Scan for the cell matching the given text and deliver its [x, y] coordinate at center. 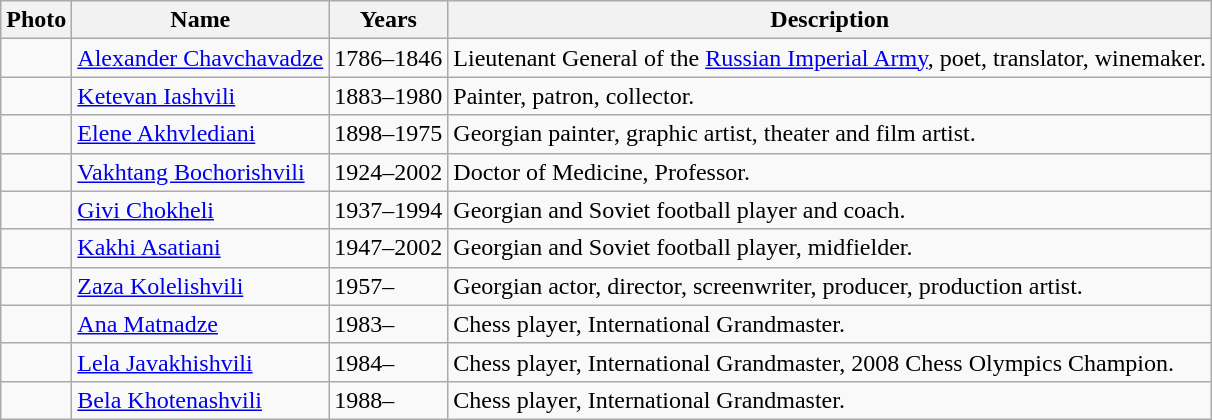
1984– [388, 362]
Name [200, 20]
Painter, patron, collector. [830, 96]
1988– [388, 400]
Bela Khotenashvili [200, 400]
Georgian and Soviet football player, midfielder. [830, 248]
Lieutenant General of the Russian Imperial Army, poet, translator, winemaker. [830, 58]
Ana Matnadze [200, 324]
Georgian painter, graphic artist, theater and film artist. [830, 134]
1947–2002 [388, 248]
Doctor of Medicine, Professor. [830, 172]
Kakhi Asatiani [200, 248]
1898–1975 [388, 134]
Zaza Kolelishvili [200, 286]
Givi Chokheli [200, 210]
1983– [388, 324]
Georgian and Soviet football player and coach. [830, 210]
Lela Javakhishvili [200, 362]
Elene Akhvlediani [200, 134]
1883–1980 [388, 96]
Description [830, 20]
Ketevan Iashvili [200, 96]
Vakhtang Bochorishvili [200, 172]
Years [388, 20]
Chess player, International Grandmaster, 2008 Chess Olympics Champion. [830, 362]
Alexander Chavchavadze [200, 58]
Photo [36, 20]
1924–2002 [388, 172]
1957– [388, 286]
1937–1994 [388, 210]
Georgian actor, director, screenwriter, producer, production artist. [830, 286]
1786–1846 [388, 58]
